Detect which cell encompasses the target text, then output its (x, y) center coordinate. 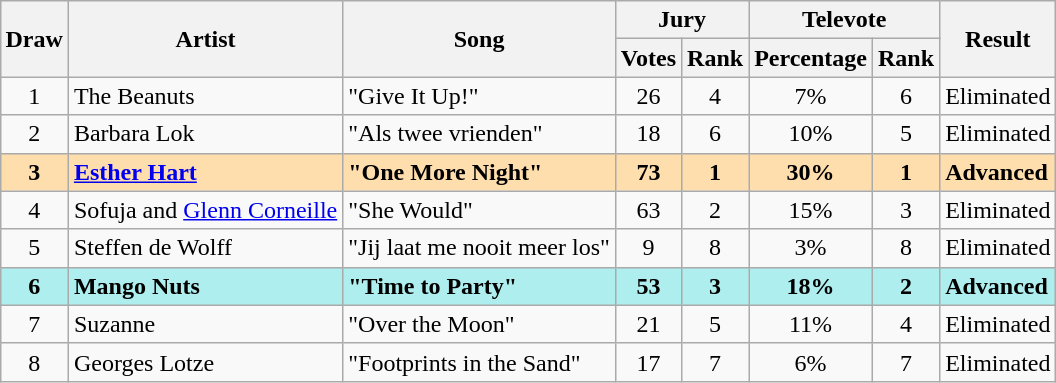
Jury (682, 20)
"Als twee vrienden" (480, 134)
Mango Nuts (205, 286)
18 (648, 134)
18% (811, 286)
3% (811, 248)
Sofuja and Glenn Corneille (205, 210)
Esther Hart (205, 172)
Artist (205, 39)
"Over the Moon" (480, 324)
9 (648, 248)
The Beanuts (205, 96)
Suzanne (205, 324)
"She Would" (480, 210)
"Time to Party" (480, 286)
53 (648, 286)
15% (811, 210)
"Give It Up!" (480, 96)
"One More Night" (480, 172)
Song (480, 39)
Steffen de Wolff (205, 248)
"Footprints in the Sand" (480, 362)
Barbara Lok (205, 134)
Percentage (811, 58)
73 (648, 172)
10% (811, 134)
26 (648, 96)
Televote (844, 20)
21 (648, 324)
Votes (648, 58)
63 (648, 210)
Georges Lotze (205, 362)
Result (998, 39)
11% (811, 324)
Draw (34, 39)
30% (811, 172)
17 (648, 362)
7% (811, 96)
6% (811, 362)
"Jij laat me nooit meer los" (480, 248)
